Return the [X, Y] coordinate for the center point of the cell that contains the specified text.  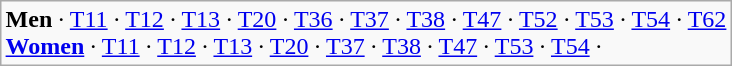
Men · T11 · T12 · T13 · T20 · T36 · T37 · T38 · T47 · T52 · T53 · T54 · T62 Women · T11 · T12 · T13 · T20 · T37 · T38 · T47 · T53 · T54 · [366, 34]
